Output the (x, y) coordinate of the center of the cell containing the given text.  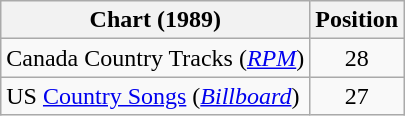
Position (357, 20)
27 (357, 96)
28 (357, 58)
Canada Country Tracks (RPM) (156, 58)
US Country Songs (Billboard) (156, 96)
Chart (1989) (156, 20)
